Capture the cell that displays the provided text and extract its (X, Y) central coordinate. 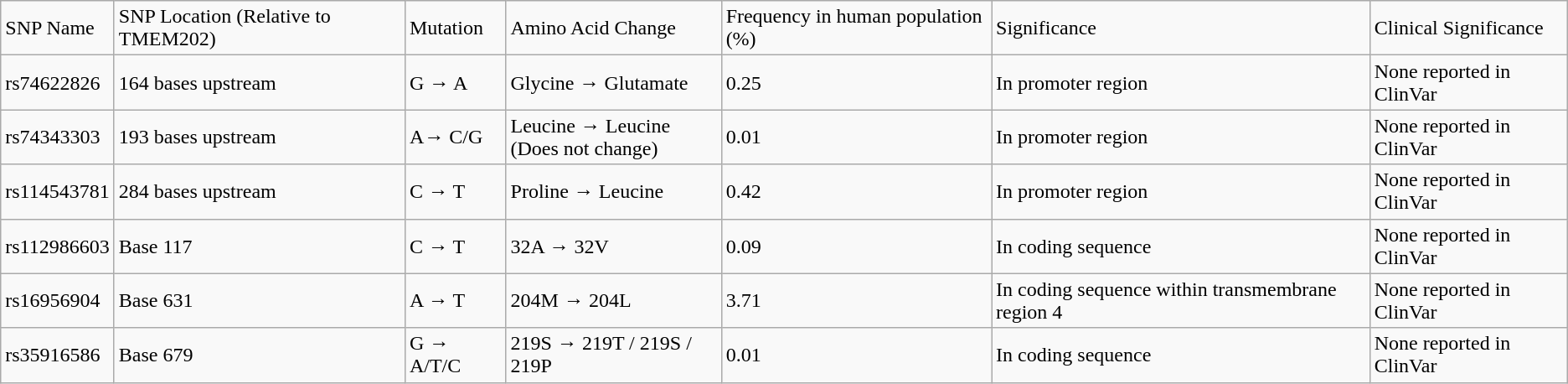
A→ C/G (456, 138)
Base 117 (260, 246)
rs74343303 (58, 138)
32A → 32V (613, 246)
Base 679 (260, 355)
SNP Name (58, 29)
0.09 (856, 246)
219S → 219T / 219S / 219P (613, 355)
rs114543781 (58, 191)
In coding sequence within transmembrane region 4 (1181, 300)
Base 631 (260, 300)
164 bases upstream (260, 82)
Clinical Significance (1468, 29)
Glycine → Glutamate (613, 82)
Frequency in human population (%) (856, 29)
rs35916586 (58, 355)
284 bases upstream (260, 191)
Significance (1181, 29)
Amino Acid Change (613, 29)
G → A/T/C (456, 355)
rs16956904 (58, 300)
3.71 (856, 300)
rs112986603 (58, 246)
rs74622826 (58, 82)
Mutation (456, 29)
204M → 204L (613, 300)
G → A (456, 82)
0.42 (856, 191)
0.25 (856, 82)
Leucine → Leucine(Does not change) (613, 138)
Proline → Leucine (613, 191)
193 bases upstream (260, 138)
A → T (456, 300)
SNP Location (Relative to TMEM202) (260, 29)
